Detect which cell encompasses the target text, then output its [X, Y] center coordinate. 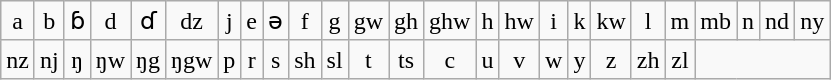
gw [368, 21]
l [648, 21]
gh [406, 21]
f [305, 21]
c [450, 59]
ŋg [148, 59]
m [680, 21]
s [276, 59]
ŋ [77, 59]
n [748, 21]
nj [49, 59]
e [252, 21]
j [230, 21]
a [18, 21]
g [334, 21]
u [488, 59]
ə [276, 21]
zh [648, 59]
mb [716, 21]
p [230, 59]
r [252, 59]
ŋw [110, 59]
ɗ [148, 21]
nd [778, 21]
w [553, 59]
y [580, 59]
v [519, 59]
kw [611, 21]
zl [680, 59]
h [488, 21]
t [368, 59]
ny [812, 21]
z [611, 59]
nz [18, 59]
hw [519, 21]
ɓ [77, 21]
ghw [450, 21]
sh [305, 59]
b [49, 21]
k [580, 21]
ŋgw [191, 59]
dz [191, 21]
ts [406, 59]
i [553, 21]
sl [334, 59]
d [110, 21]
